Search for the cell housing the specified text and yield its (x, y) center coordinate. 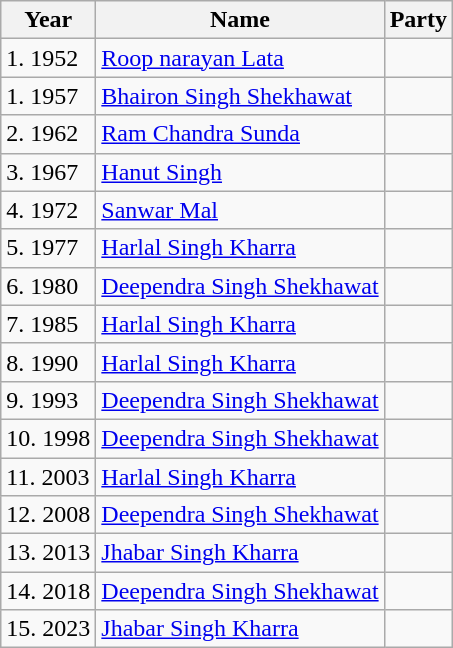
2. 1962 (48, 134)
11. 2003 (48, 477)
5. 1977 (48, 248)
9. 1993 (48, 400)
1. 1952 (48, 58)
10. 1998 (48, 438)
14. 2018 (48, 591)
6. 1980 (48, 286)
Bhairon Singh Shekhawat (240, 96)
Ram Chandra Sunda (240, 134)
4. 1972 (48, 210)
Year (48, 20)
Party (418, 20)
Roop narayan Lata (240, 58)
Hanut Singh (240, 172)
Name (240, 20)
Sanwar Mal (240, 210)
3. 1967 (48, 172)
7. 1985 (48, 324)
1. 1957 (48, 96)
12. 2008 (48, 515)
8. 1990 (48, 362)
13. 2013 (48, 553)
15. 2023 (48, 629)
